Pinpoint the cell where the given text exists, returning its [x, y] midpoint coordinate. 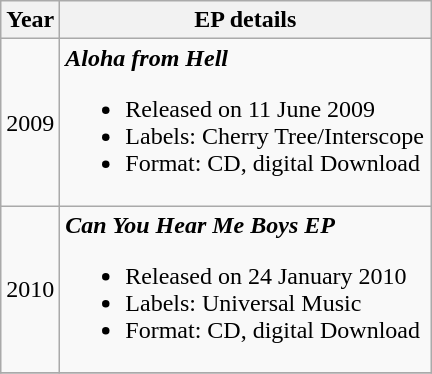
EP details [246, 20]
2010 [30, 290]
Can You Hear Me Boys EPReleased on 24 January 2010Labels: Universal MusicFormat: CD, digital Download [246, 290]
Aloha from HellReleased on 11 June 2009Labels: Cherry Tree/InterscopeFormat: CD, digital Download [246, 122]
Year [30, 20]
2009 [30, 122]
